Capture the cell that displays the provided text and extract its (x, y) central coordinate. 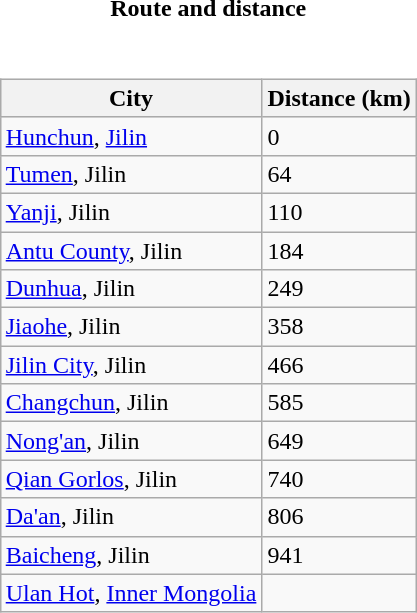
Ulan Hot, Inner Mongolia (131, 593)
649 (339, 441)
Jilin City, Jilin (131, 365)
466 (339, 365)
Yanji, Jilin (131, 212)
806 (339, 517)
358 (339, 327)
Dunhua, Jilin (131, 289)
0 (339, 136)
Baicheng, Jilin (131, 555)
Tumen, Jilin (131, 174)
585 (339, 403)
740 (339, 479)
Qian Gorlos, Jilin (131, 479)
City (131, 98)
Jiaohe, Jilin (131, 327)
Da'an, Jilin (131, 517)
249 (339, 289)
64 (339, 174)
Changchun, Jilin (131, 403)
Distance (km) (339, 98)
Hunchun, Jilin (131, 136)
941 (339, 555)
Antu County, Jilin (131, 251)
184 (339, 251)
110 (339, 212)
Nong'an, Jilin (131, 441)
